Identify which cell holds the provided text, then report its (x, y) central coordinate. 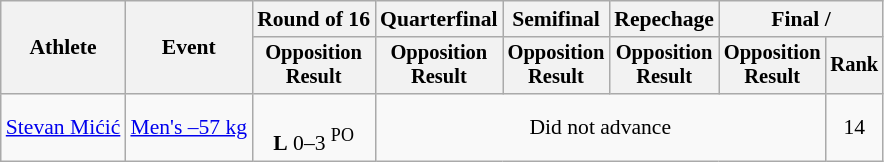
Semifinal (556, 19)
Round of 16 (314, 19)
Athlete (64, 48)
Men's –57 kg (188, 128)
L 0–3 PO (314, 128)
Rank (854, 66)
Repechage (664, 19)
Stevan Mićić (64, 128)
Did not advance (600, 128)
14 (854, 128)
Event (188, 48)
Final / (801, 19)
Quarterfinal (439, 19)
